Extract the [x, y] coordinate from the center of the cell holding the provided text.  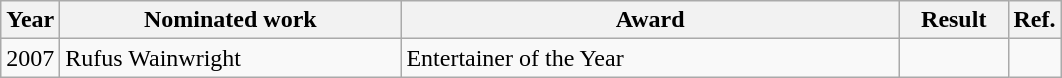
Nominated work [230, 20]
Ref. [1034, 20]
Rufus Wainwright [230, 58]
Award [650, 20]
Result [954, 20]
Year [30, 20]
2007 [30, 58]
Entertainer of the Year [650, 58]
